Locate the cell with the specified text and output its [x, y] center coordinate. 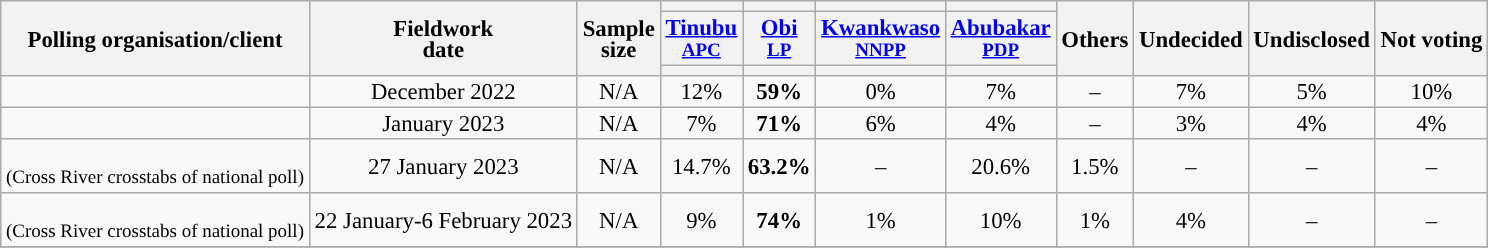
22 January-6 February 2023 [443, 221]
14.7% [701, 166]
Others [1095, 38]
AbubakarPDP [1000, 39]
59% [780, 92]
71% [780, 124]
Undecided [1191, 38]
1.5% [1095, 166]
Polling organisation/client [156, 38]
9% [701, 221]
20.6% [1000, 166]
Undisclosed [1312, 38]
12% [701, 92]
63.2% [780, 166]
6% [881, 124]
Fieldworkdate [443, 38]
3% [1191, 124]
27 January 2023 [443, 166]
Not voting [1431, 38]
0% [881, 92]
74% [780, 221]
Samplesize [618, 38]
KwankwasoNNPP [881, 39]
January 2023 [443, 124]
December 2022 [443, 92]
5% [1312, 92]
ObiLP [780, 39]
TinubuAPC [701, 39]
